Return the [x, y] coordinate for the center point of the cell that contains the specified text.  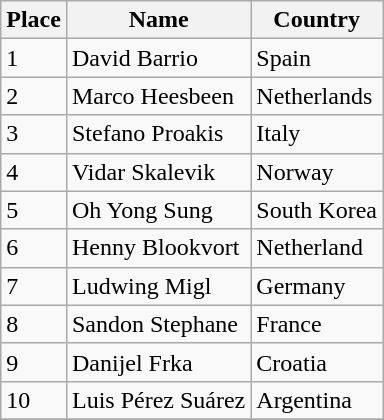
Argentina [317, 400]
7 [34, 286]
Germany [317, 286]
Name [158, 20]
Luis Pérez Suárez [158, 400]
Country [317, 20]
Vidar Skalevik [158, 172]
4 [34, 172]
Sandon Stephane [158, 324]
Marco Heesbeen [158, 96]
Italy [317, 134]
1 [34, 58]
6 [34, 248]
South Korea [317, 210]
Oh Yong Sung [158, 210]
Norway [317, 172]
5 [34, 210]
9 [34, 362]
France [317, 324]
Netherlands [317, 96]
Stefano Proakis [158, 134]
Danijel Frka [158, 362]
Place [34, 20]
10 [34, 400]
2 [34, 96]
Croatia [317, 362]
Henny Blookvort [158, 248]
Netherland [317, 248]
Ludwing Migl [158, 286]
Spain [317, 58]
3 [34, 134]
David Barrio [158, 58]
8 [34, 324]
